Capture the cell that displays the provided text and extract its [x, y] central coordinate. 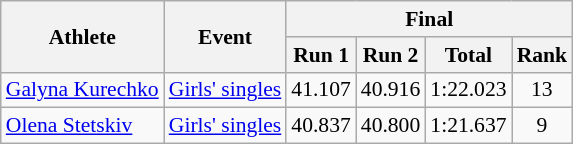
Run 2 [390, 55]
41.107 [320, 90]
Run 1 [320, 55]
Galyna Kurechko [82, 90]
Final [429, 19]
40.916 [390, 90]
Total [468, 55]
Olena Stetskiv [82, 126]
Athlete [82, 36]
13 [542, 90]
9 [542, 126]
40.800 [390, 126]
1:21.637 [468, 126]
1:22.023 [468, 90]
40.837 [320, 126]
Event [226, 36]
Rank [542, 55]
